Extract the (x, y) coordinate from the center of the cell holding the provided text.  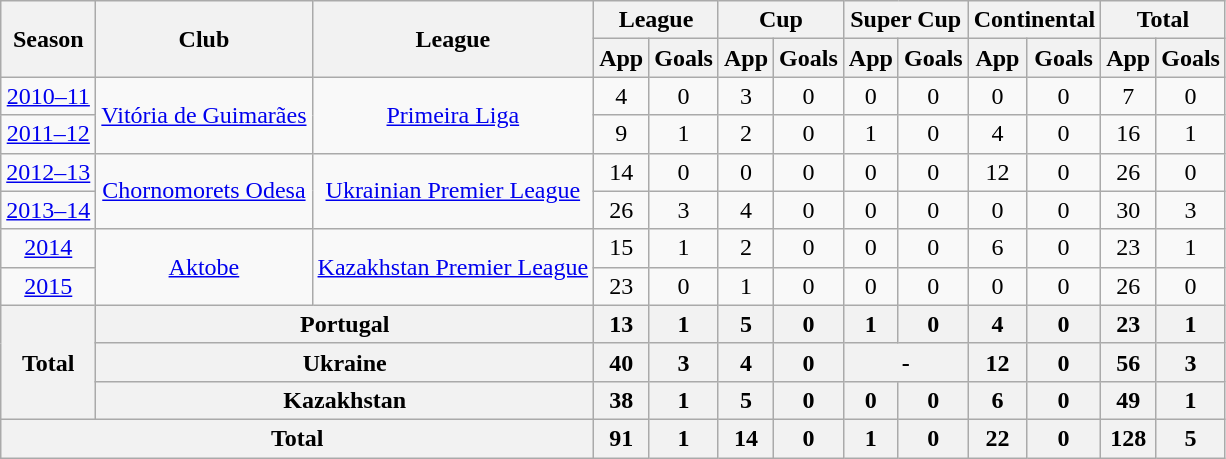
- (906, 362)
13 (622, 324)
9 (622, 134)
Chornomorets Odesa (204, 191)
128 (1128, 438)
91 (622, 438)
Continental (1034, 20)
2015 (48, 286)
Season (48, 39)
Kazakhstan (345, 400)
Super Cup (906, 20)
Primeira Liga (453, 115)
Vitória de Guimarães (204, 115)
40 (622, 362)
2014 (48, 248)
56 (1128, 362)
Ukrainian Premier League (453, 191)
16 (1128, 134)
2013–14 (48, 210)
2012–13 (48, 172)
22 (997, 438)
49 (1128, 400)
15 (622, 248)
Ukraine (345, 362)
2010–11 (48, 96)
2011–12 (48, 134)
30 (1128, 210)
Aktobe (204, 267)
Portugal (345, 324)
38 (622, 400)
Kazakhstan Premier League (453, 267)
Club (204, 39)
Cup (780, 20)
7 (1128, 96)
